Locate the cell with the specified text and output its (X, Y) center coordinate. 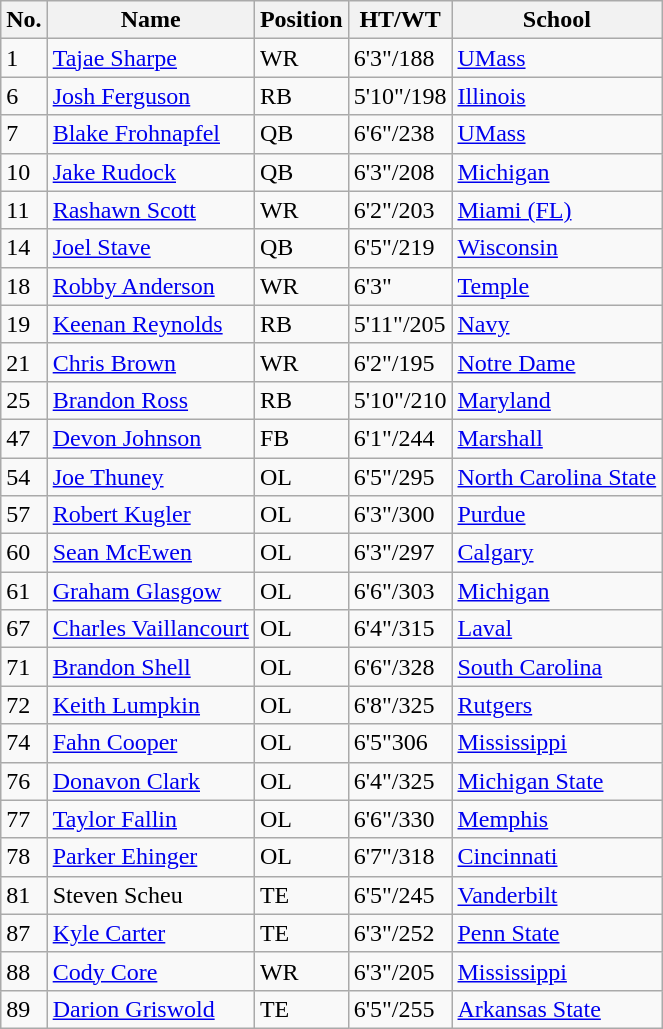
Penn State (557, 933)
14 (24, 248)
71 (24, 667)
No. (24, 20)
Darion Griswold (150, 1009)
6'2"/195 (400, 362)
6'6"/330 (400, 819)
6'4"/315 (400, 629)
81 (24, 895)
Position (301, 20)
Joe Thuney (150, 477)
47 (24, 438)
6'3"/188 (400, 58)
1 (24, 58)
Parker Ehinger (150, 857)
6'3"/252 (400, 933)
Calgary (557, 553)
Taylor Fallin (150, 819)
6'3" (400, 286)
Fahn Cooper (150, 743)
60 (24, 553)
Keith Lumpkin (150, 705)
Sean McEwen (150, 553)
77 (24, 819)
Temple (557, 286)
FB (301, 438)
Tajae Sharpe (150, 58)
Jake Rudock (150, 172)
North Carolina State (557, 477)
Rashawn Scott (150, 210)
Robert Kugler (150, 515)
54 (24, 477)
6'6"/238 (400, 134)
67 (24, 629)
Steven Scheu (150, 895)
Arkansas State (557, 1009)
7 (24, 134)
6'5"306 (400, 743)
Graham Glasgow (150, 591)
78 (24, 857)
6'5"/295 (400, 477)
74 (24, 743)
Memphis (557, 819)
Notre Dame (557, 362)
South Carolina (557, 667)
Robby Anderson (150, 286)
Kyle Carter (150, 933)
Maryland (557, 400)
5'11"/205 (400, 324)
Marshall (557, 438)
Donavon Clark (150, 781)
76 (24, 781)
6'6"/328 (400, 667)
HT/WT (400, 20)
61 (24, 591)
Michigan State (557, 781)
11 (24, 210)
Brandon Ross (150, 400)
Cincinnati (557, 857)
6'8"/325 (400, 705)
6'5"/219 (400, 248)
5'10"/210 (400, 400)
Illinois (557, 96)
57 (24, 515)
19 (24, 324)
Keenan Reynolds (150, 324)
89 (24, 1009)
72 (24, 705)
88 (24, 971)
6'7"/318 (400, 857)
Wisconsin (557, 248)
Brandon Shell (150, 667)
Devon Johnson (150, 438)
5'10"/198 (400, 96)
Navy (557, 324)
6'3"/300 (400, 515)
87 (24, 933)
6 (24, 96)
6'5"/245 (400, 895)
6'3"/205 (400, 971)
6'3"/208 (400, 172)
Miami (FL) (557, 210)
6'4"/325 (400, 781)
Chris Brown (150, 362)
Purdue (557, 515)
10 (24, 172)
Blake Frohnapfel (150, 134)
6'3"/297 (400, 553)
25 (24, 400)
Laval (557, 629)
Cody Core (150, 971)
Vanderbilt (557, 895)
Josh Ferguson (150, 96)
6'2"/203 (400, 210)
18 (24, 286)
Joel Stave (150, 248)
6'6"/303 (400, 591)
Name (150, 20)
Charles Vaillancourt (150, 629)
Rutgers (557, 705)
School (557, 20)
6'1"/244 (400, 438)
6'5"/255 (400, 1009)
21 (24, 362)
